Capture the cell that displays the provided text and extract its [x, y] central coordinate. 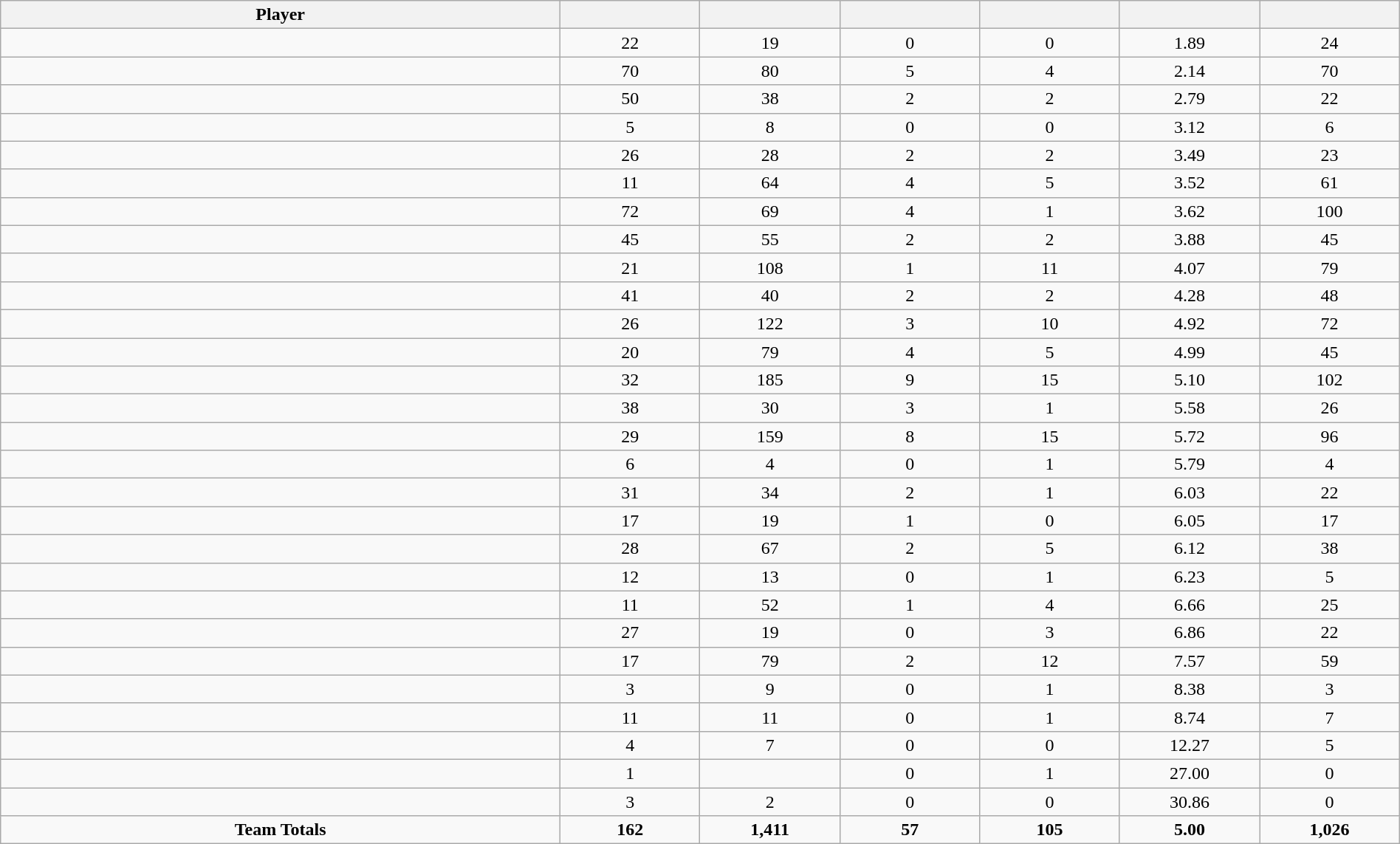
7.57 [1189, 661]
2.14 [1189, 71]
102 [1329, 380]
162 [631, 830]
6.03 [1189, 493]
4.92 [1189, 323]
23 [1329, 155]
24 [1329, 43]
159 [769, 436]
1,026 [1329, 830]
30 [769, 408]
3.49 [1189, 155]
29 [631, 436]
80 [769, 71]
59 [1329, 661]
Team Totals [281, 830]
3.12 [1189, 127]
25 [1329, 605]
8.38 [1189, 689]
21 [631, 267]
6.23 [1189, 577]
69 [769, 211]
122 [769, 323]
96 [1329, 436]
100 [1329, 211]
185 [769, 380]
3.52 [1189, 183]
34 [769, 493]
6.66 [1189, 605]
10 [1050, 323]
50 [631, 99]
8.74 [1189, 717]
41 [631, 295]
5.79 [1189, 464]
61 [1329, 183]
31 [631, 493]
4.07 [1189, 267]
64 [769, 183]
52 [769, 605]
6.12 [1189, 549]
2.79 [1189, 99]
3.88 [1189, 239]
27.00 [1189, 773]
1,411 [769, 830]
12.27 [1189, 745]
57 [910, 830]
105 [1050, 830]
4.28 [1189, 295]
3.62 [1189, 211]
108 [769, 267]
67 [769, 549]
13 [769, 577]
40 [769, 295]
1.89 [1189, 43]
6.86 [1189, 633]
32 [631, 380]
Player [281, 15]
27 [631, 633]
48 [1329, 295]
5.10 [1189, 380]
6.05 [1189, 521]
20 [631, 352]
4.99 [1189, 352]
30.86 [1189, 801]
55 [769, 239]
5.58 [1189, 408]
5.72 [1189, 436]
5.00 [1189, 830]
